Provide the [x, y] coordinate of the cell's center where the given text is located.  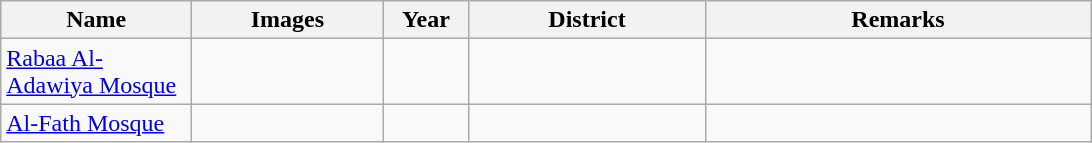
Remarks [898, 20]
District [587, 20]
Year [426, 20]
Images [288, 20]
Rabaa Al-Adawiya Mosque [96, 72]
Al-Fath Mosque [96, 123]
Name [96, 20]
